Output the [X, Y] coordinate of the center of the cell containing the given text.  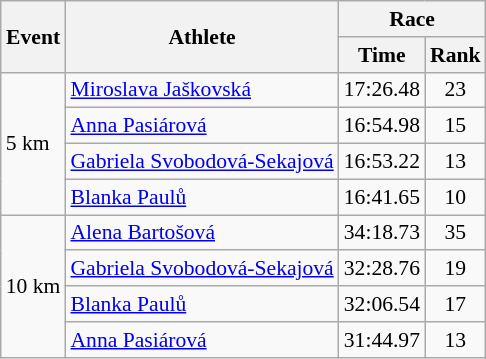
16:53.22 [382, 162]
15 [456, 126]
10 [456, 197]
10 km [34, 286]
5 km [34, 143]
Race [412, 19]
34:18.73 [382, 233]
Alena Bartošová [202, 233]
31:44.97 [382, 340]
Athlete [202, 36]
19 [456, 269]
17:26.48 [382, 90]
32:28.76 [382, 269]
16:54.98 [382, 126]
35 [456, 233]
Miroslava Jaškovská [202, 90]
23 [456, 90]
Time [382, 55]
Rank [456, 55]
Event [34, 36]
32:06.54 [382, 304]
16:41.65 [382, 197]
17 [456, 304]
